Return [x, y] of the center of cell containing provided text 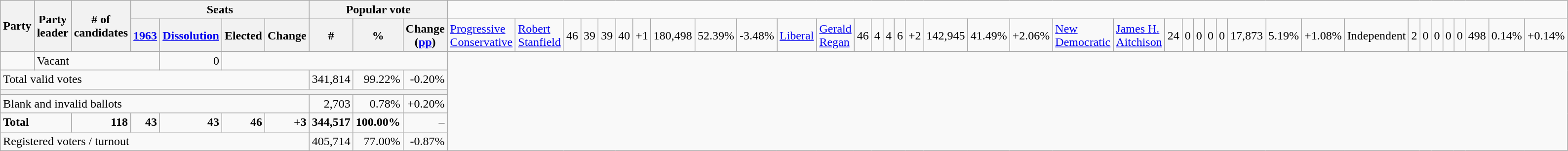
1963 [145, 36]
Change (pp) [425, 36]
-3.48% [756, 36]
Party [17, 26]
77.00% [378, 141]
Robert Stanfield [540, 36]
6 [900, 36]
142,945 [946, 36]
Elected [243, 36]
+2.06% [1031, 36]
24 [1173, 36]
41.49% [988, 36]
Blank and invalid ballots [155, 104]
0.14% [1507, 36]
Popular vote [378, 10]
Liberal [797, 36]
344,517 [331, 122]
100.00% [378, 122]
118 [101, 122]
Registered voters / turnout [155, 141]
+1.08% [1323, 36]
Party leader [52, 26]
# [331, 36]
+3 [287, 122]
341,814 [331, 79]
James H. Aitchison [1139, 36]
2,703 [331, 104]
+1 [642, 36]
% [378, 36]
498 [1477, 36]
# ofcandidates [101, 26]
– [425, 122]
180,498 [672, 36]
Progressive Conservative [481, 36]
+2 [914, 36]
2 [1414, 36]
Total valid votes [155, 79]
Seats [220, 10]
-0.87% [425, 141]
99.22% [378, 79]
Change [287, 36]
Independent [1376, 36]
5.19% [1284, 36]
+0.20% [425, 104]
Total [36, 122]
Vacant [97, 61]
52.39% [716, 36]
New Democratic [1083, 36]
40 [624, 36]
Gerald Regan [835, 36]
-0.20% [425, 79]
17,873 [1247, 36]
Dissolution [191, 36]
+0.14% [1546, 36]
405,714 [331, 141]
0.78% [378, 104]
